Provide the (X, Y) coordinate of the cell's center where the given text is located.  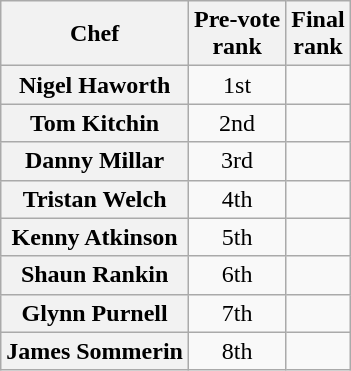
Shaun Rankin (95, 275)
Finalrank (318, 34)
1st (236, 85)
Pre-voterank (236, 34)
8th (236, 351)
3rd (236, 161)
Kenny Atkinson (95, 237)
5th (236, 237)
Nigel Haworth (95, 85)
4th (236, 199)
Tristan Welch (95, 199)
6th (236, 275)
Glynn Purnell (95, 313)
Tom Kitchin (95, 123)
7th (236, 313)
2nd (236, 123)
James Sommerin (95, 351)
Chef (95, 34)
Danny Millar (95, 161)
